Capture the cell that displays the provided text and extract its [x, y] central coordinate. 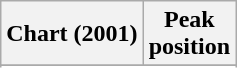
Peakposition [189, 34]
Chart (2001) [72, 34]
